Determine the (x, y) coordinate at the center of the cell enclosing the given text.  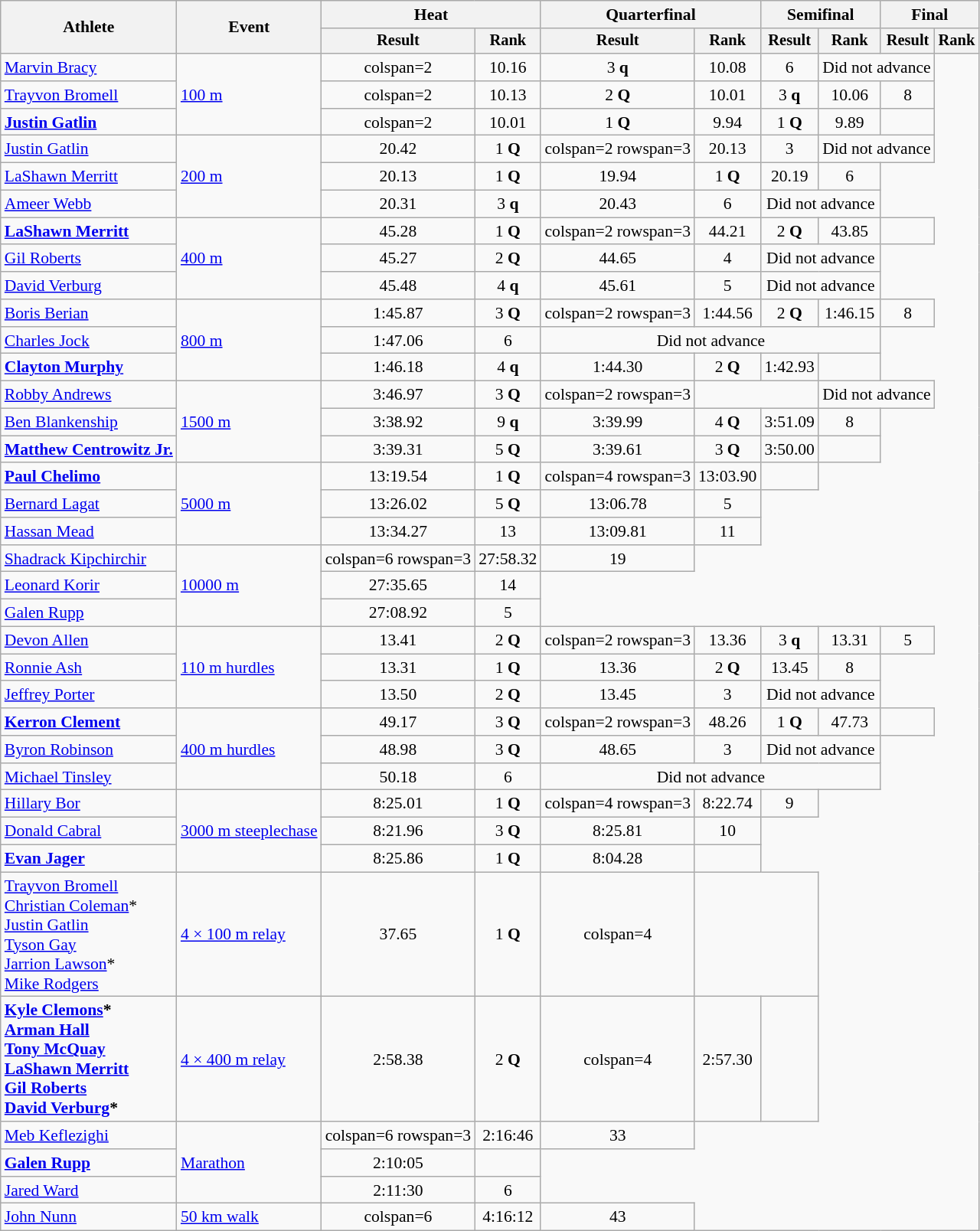
Trayvon BromellChristian Coleman*Justin GatlinTyson GayJarrion Lawson*Mike Rodgers (89, 934)
4 × 400 m relay (250, 1060)
9 q (508, 423)
200 m (250, 176)
3:51.09 (789, 423)
8:25.81 (617, 831)
Paul Chelimo (89, 477)
Heat (432, 15)
Final (929, 15)
48.26 (727, 722)
4:16:12 (508, 1217)
110 m hurdles (250, 668)
4 (727, 259)
3:50.00 (789, 449)
John Nunn (89, 1217)
10.16 (508, 67)
colspan=6 (398, 1217)
50 km walk (250, 1217)
2:57.30 (727, 1060)
43 (617, 1217)
47.73 (850, 722)
2:16:46 (508, 1135)
8:25.86 (398, 859)
2:10:05 (398, 1163)
20.31 (398, 204)
Kyle Clemons*Arman HallTony McQuayLaShawn MerrittGil RobertsDavid Verburg* (89, 1060)
45.48 (398, 286)
Charles Jock (89, 341)
Donald Cabral (89, 831)
8:21.96 (398, 831)
2:11:30 (398, 1190)
4 Q (727, 423)
Robby Andrews (89, 395)
Leonard Korir (89, 586)
3:39.99 (617, 423)
10.06 (850, 95)
9.89 (850, 122)
3:39.61 (617, 449)
13:03.90 (727, 477)
Ameer Webb (89, 204)
44.21 (727, 231)
Semifinal (821, 15)
Michael Tinsley (89, 777)
3000 m steeplechase (250, 831)
50.18 (398, 777)
45.28 (398, 231)
Gil Roberts (89, 259)
Quarterfinal (651, 15)
19 (617, 559)
1:46.18 (398, 367)
3:38.92 (398, 423)
45.61 (617, 286)
27:58.32 (508, 559)
Evan Jager (89, 859)
13:09.81 (617, 531)
Boris Berian (89, 313)
1:45.87 (398, 313)
11 (727, 531)
Ronnie Ash (89, 668)
10.08 (727, 67)
Byron Robinson (89, 749)
1:42.93 (789, 367)
1:44.56 (727, 313)
43.85 (850, 231)
8:25.01 (398, 804)
13:26.02 (398, 504)
27:08.92 (398, 613)
10 (727, 831)
20.43 (617, 204)
45.27 (398, 259)
1500 m (250, 423)
Marvin Bracy (89, 67)
4 × 100 m relay (250, 934)
1:44.30 (617, 367)
3:39.31 (398, 449)
400 m (250, 259)
13:19.54 (398, 477)
13.41 (398, 641)
19.94 (617, 177)
Ben Blankenship (89, 423)
10.13 (508, 95)
400 m hurdles (250, 749)
20.42 (398, 149)
Athlete (89, 28)
48.65 (617, 749)
13:34.27 (398, 531)
Matthew Centrowitz Jr. (89, 449)
Shadrack Kipchirchir (89, 559)
9.94 (727, 122)
800 m (250, 340)
8:22.74 (727, 804)
14 (508, 586)
13 (508, 531)
9 (789, 804)
33 (617, 1135)
49.17 (398, 722)
Hassan Mead (89, 531)
Kerron Clement (89, 722)
2:58.38 (398, 1060)
44.65 (617, 259)
Clayton Murphy (89, 367)
Jeffrey Porter (89, 695)
David Verburg (89, 286)
Bernard Lagat (89, 504)
3:46.97 (398, 395)
Meb Keflezighi (89, 1135)
10000 m (250, 586)
13.50 (398, 695)
1:46.15 (850, 313)
8:04.28 (617, 859)
Hillary Bor (89, 804)
100 m (250, 95)
Event (250, 28)
Marathon (250, 1162)
1:47.06 (398, 341)
5000 m (250, 504)
20.19 (789, 177)
48.98 (398, 749)
Jared Ward (89, 1190)
Devon Allen (89, 641)
27:35.65 (398, 586)
37.65 (398, 934)
Trayvon Bromell (89, 95)
13:06.78 (617, 504)
